Return [x, y] of the center of cell containing provided text 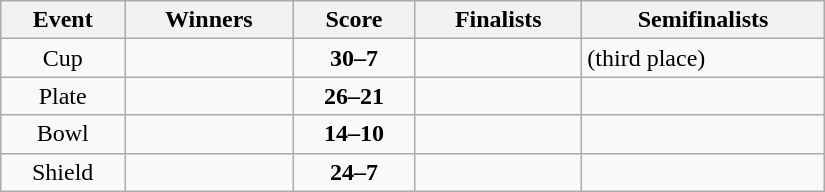
24–7 [354, 172]
Finalists [498, 20]
Cup [63, 58]
Plate [63, 96]
Bowl [63, 134]
Winners [210, 20]
Semifinalists [703, 20]
(third place) [703, 58]
14–10 [354, 134]
26–21 [354, 96]
Shield [63, 172]
Event [63, 20]
Score [354, 20]
30–7 [354, 58]
